Output the (x, y) coordinate of the center of the cell containing the given text.  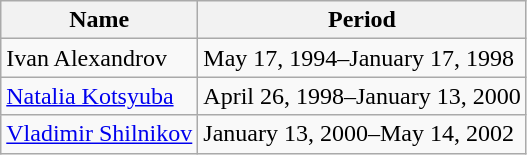
Ivan Alexandrov (100, 58)
Vladimir Shilnikov (100, 134)
Natalia Kotsyuba (100, 96)
Period (362, 20)
April 26, 1998–January 13, 2000 (362, 96)
May 17, 1994–January 17, 1998 (362, 58)
Name (100, 20)
January 13, 2000–May 14, 2002 (362, 134)
